Determine the (x, y) coordinate at the center of the cell enclosing the given text.  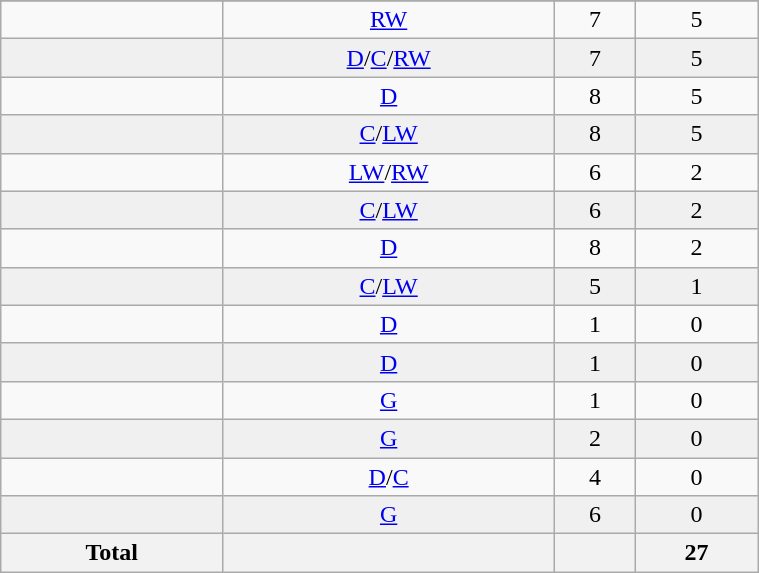
Total (112, 553)
LW/RW (389, 172)
D/C (389, 477)
27 (696, 553)
4 (596, 477)
D/C/RW (389, 58)
RW (389, 20)
